Search for the cell housing the specified text and yield its [x, y] center coordinate. 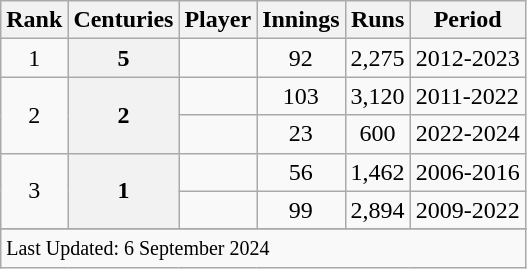
1,462 [378, 172]
Last Updated: 6 September 2024 [263, 248]
56 [301, 172]
Rank [34, 20]
Innings [301, 20]
99 [301, 210]
Centuries [124, 20]
2011-2022 [468, 96]
2,275 [378, 58]
2,894 [378, 210]
2006-2016 [468, 172]
2012-2023 [468, 58]
5 [124, 58]
23 [301, 134]
3 [34, 191]
3,120 [378, 96]
103 [301, 96]
600 [378, 134]
Period [468, 20]
Runs [378, 20]
2022-2024 [468, 134]
Player [218, 20]
2009-2022 [468, 210]
92 [301, 58]
